Locate the cell with the specified text and output its [x, y] center coordinate. 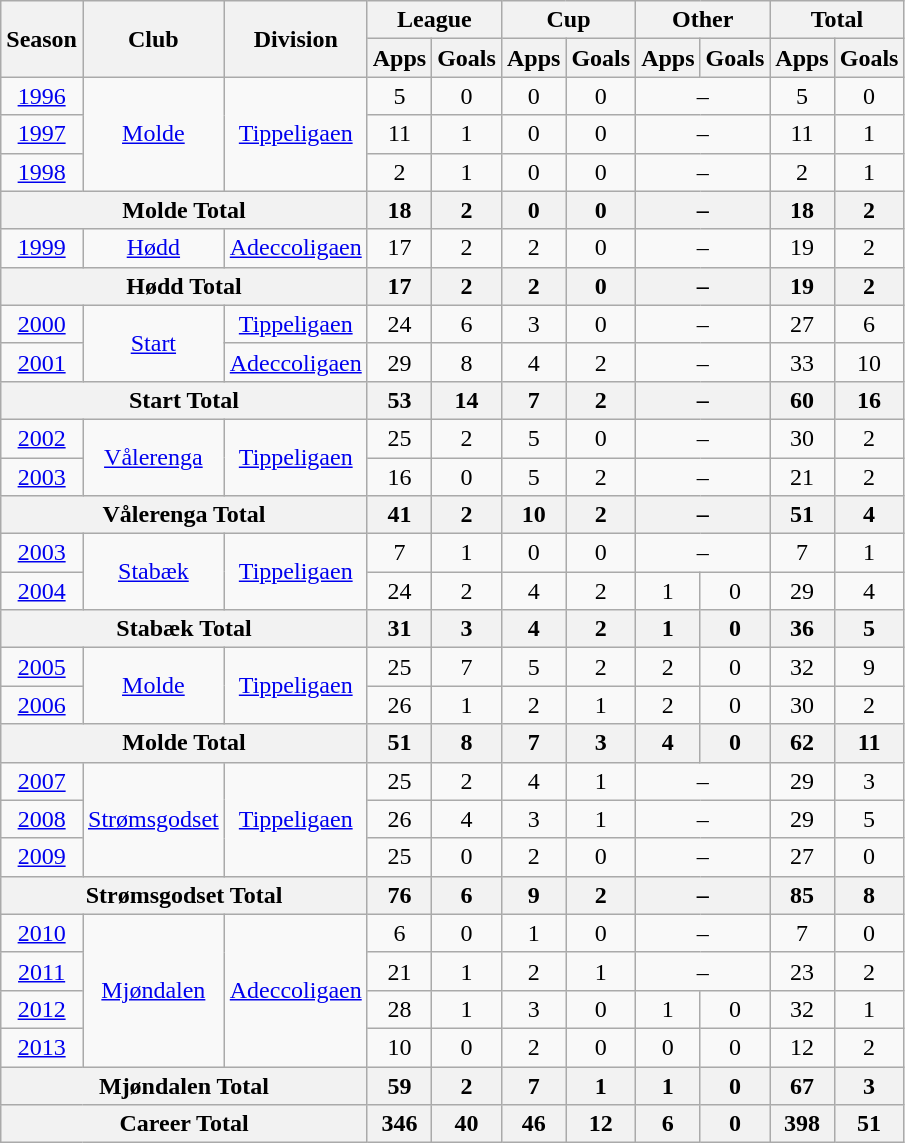
2009 [42, 857]
Hødd Total [184, 286]
Division [296, 39]
60 [802, 400]
1998 [42, 172]
2006 [42, 705]
2011 [42, 971]
2007 [42, 781]
Cup [568, 20]
46 [533, 1124]
41 [399, 515]
Mjøndalen Total [184, 1085]
1997 [42, 134]
23 [802, 971]
398 [802, 1124]
85 [802, 895]
53 [399, 400]
2000 [42, 324]
Vålerenga [153, 457]
31 [399, 629]
2001 [42, 362]
67 [802, 1085]
2002 [42, 438]
Season [42, 39]
Career Total [184, 1124]
28 [399, 1009]
Stabæk [153, 572]
2008 [42, 819]
Club [153, 39]
Other [703, 20]
2012 [42, 1009]
Total [837, 20]
Hødd [153, 248]
1996 [42, 96]
Stabæk Total [184, 629]
Strømsgodset Total [184, 895]
Vålerenga Total [184, 515]
76 [399, 895]
League [434, 20]
33 [802, 362]
2004 [42, 591]
59 [399, 1085]
346 [399, 1124]
2010 [42, 933]
62 [802, 743]
14 [467, 400]
2005 [42, 667]
Mjøndalen [153, 990]
40 [467, 1124]
36 [802, 629]
2013 [42, 1047]
Start Total [184, 400]
Start [153, 343]
1999 [42, 248]
Strømsgodset [153, 819]
